Find where the given text appears and provide that cell's center as [X, Y] coordinate. 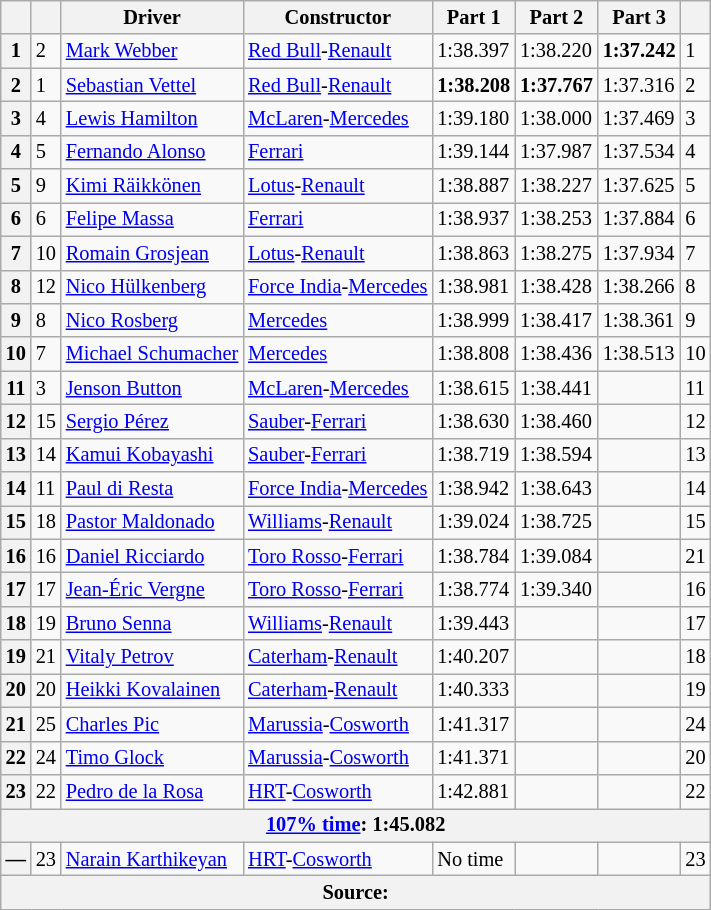
1:38.630 [474, 421]
1:38.441 [556, 388]
1:37.625 [640, 186]
Part 2 [556, 17]
107% time: 1:45.082 [356, 825]
1:41.317 [474, 724]
1:39.180 [474, 118]
1:37.987 [556, 152]
Paul di Resta [152, 489]
1:37.767 [556, 85]
Nico Hülkenberg [152, 287]
Source: [356, 892]
Part 3 [640, 17]
1:37.316 [640, 85]
1:38.784 [474, 556]
1:38.436 [556, 354]
1:38.719 [474, 455]
1:38.725 [556, 522]
1:38.227 [556, 186]
1:38.220 [556, 51]
1:40.333 [474, 690]
1:39.340 [556, 589]
Romain Grosjean [152, 253]
1:38.643 [556, 489]
1:38.208 [474, 85]
1:37.884 [640, 219]
1:38.460 [556, 421]
Bruno Senna [152, 623]
1:41.371 [474, 758]
1:38.808 [474, 354]
Sebastian Vettel [152, 85]
1:37.242 [640, 51]
Constructor [338, 17]
1:38.253 [556, 219]
1:38.397 [474, 51]
Kamui Kobayashi [152, 455]
Lewis Hamilton [152, 118]
Sergio Pérez [152, 421]
1:38.942 [474, 489]
1:38.428 [556, 287]
No time [474, 859]
25 [46, 724]
1:39.084 [556, 556]
1:42.881 [474, 791]
1:38.361 [640, 320]
Timo Glock [152, 758]
1:37.469 [640, 118]
Heikki Kovalainen [152, 690]
1:37.934 [640, 253]
1:38.999 [474, 320]
— [16, 859]
Pastor Maldonado [152, 522]
Michael Schumacher [152, 354]
Driver [152, 17]
Charles Pic [152, 724]
Jenson Button [152, 388]
1:39.144 [474, 152]
1:39.024 [474, 522]
1:39.443 [474, 623]
1:37.534 [640, 152]
1:38.863 [474, 253]
1:38.000 [556, 118]
Jean-Éric Vergne [152, 589]
1:38.513 [640, 354]
1:38.266 [640, 287]
Daniel Ricciardo [152, 556]
Part 1 [474, 17]
1:38.275 [556, 253]
1:38.417 [556, 320]
1:40.207 [474, 657]
1:38.937 [474, 219]
Nico Rosberg [152, 320]
1:38.774 [474, 589]
Pedro de la Rosa [152, 791]
1:38.887 [474, 186]
Mark Webber [152, 51]
Vitaly Petrov [152, 657]
Fernando Alonso [152, 152]
1:38.981 [474, 287]
1:38.594 [556, 455]
1:38.615 [474, 388]
Kimi Räikkönen [152, 186]
Felipe Massa [152, 219]
Narain Karthikeyan [152, 859]
